Detect which cell encompasses the target text, then output its [X, Y] center coordinate. 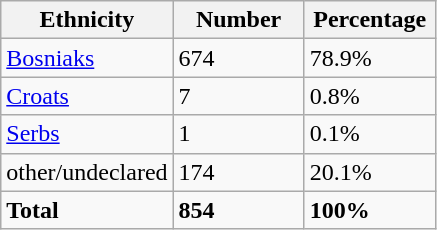
Bosniaks [87, 58]
Serbs [87, 134]
Croats [87, 96]
Ethnicity [87, 20]
20.1% [370, 172]
Number [238, 20]
100% [370, 210]
174 [238, 172]
7 [238, 96]
other/undeclared [87, 172]
674 [238, 58]
0.1% [370, 134]
Total [87, 210]
Percentage [370, 20]
854 [238, 210]
78.9% [370, 58]
1 [238, 134]
0.8% [370, 96]
